From the cell containing the given text, extract its center point as [X, Y] coordinate. 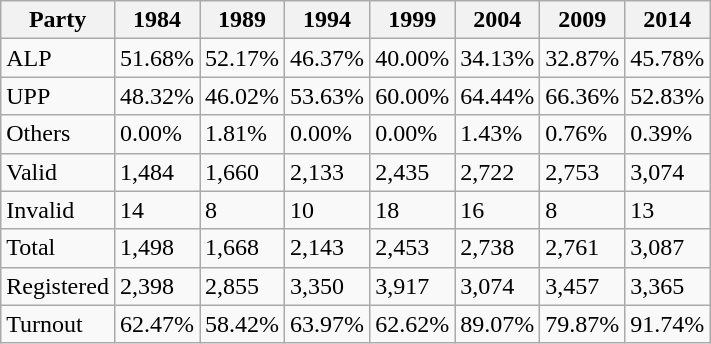
13 [668, 210]
1984 [156, 20]
Party [58, 20]
46.37% [328, 58]
52.17% [242, 58]
89.07% [498, 324]
Invalid [58, 210]
Registered [58, 286]
3,350 [328, 286]
40.00% [412, 58]
32.87% [582, 58]
2,855 [242, 286]
64.44% [498, 96]
58.42% [242, 324]
1,660 [242, 172]
1.43% [498, 134]
UPP [58, 96]
18 [412, 210]
62.62% [412, 324]
ALP [58, 58]
2,753 [582, 172]
10 [328, 210]
1994 [328, 20]
Turnout [58, 324]
2009 [582, 20]
60.00% [412, 96]
2004 [498, 20]
Others [58, 134]
3,365 [668, 286]
16 [498, 210]
1.81% [242, 134]
1999 [412, 20]
0.76% [582, 134]
1,668 [242, 248]
52.83% [668, 96]
45.78% [668, 58]
2,738 [498, 248]
2,143 [328, 248]
2,722 [498, 172]
3,457 [582, 286]
63.97% [328, 324]
2014 [668, 20]
53.63% [328, 96]
3,087 [668, 248]
2,453 [412, 248]
14 [156, 210]
1,498 [156, 248]
2,435 [412, 172]
1989 [242, 20]
2,133 [328, 172]
34.13% [498, 58]
48.32% [156, 96]
Total [58, 248]
46.02% [242, 96]
79.87% [582, 324]
62.47% [156, 324]
Valid [58, 172]
2,398 [156, 286]
51.68% [156, 58]
66.36% [582, 96]
3,917 [412, 286]
1,484 [156, 172]
91.74% [668, 324]
2,761 [582, 248]
0.39% [668, 134]
